Return (x, y) of the center of cell containing provided text 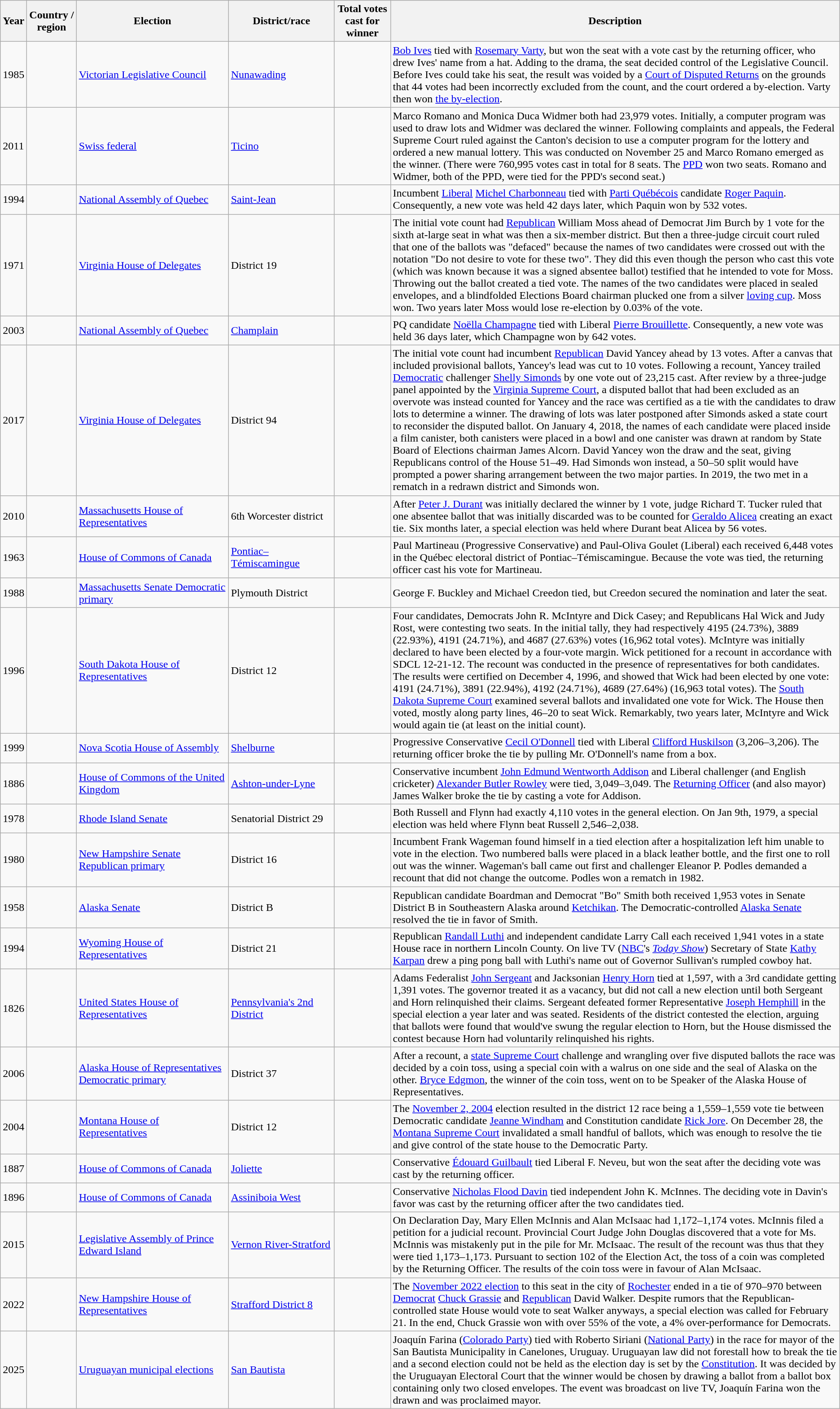
1958 (13, 907)
1886 (13, 783)
Country /region (52, 21)
District 94 (281, 420)
Alaska Senate (153, 907)
San Bautista (281, 1370)
Joliette (281, 1168)
1996 (13, 670)
District 16 (281, 860)
Uruguayan municipal elections (153, 1370)
South Dakota House of Representatives (153, 670)
Year (13, 21)
Massachusetts Senate Democratic primary (153, 592)
United States House of Representatives (153, 1008)
1978 (13, 818)
District B (281, 907)
Strafford District 8 (281, 1304)
George F. Buckley and Michael Creedon tied, but Creedon secured the nomination and later the seat. (615, 592)
1988 (13, 592)
Assiniboia West (281, 1197)
Saint-Jean (281, 199)
Pontiac–Témiscamingue (281, 557)
1980 (13, 860)
2025 (13, 1370)
2010 (13, 516)
House of Commons of the United Kingdom (153, 783)
Shelburne (281, 748)
Victorian Legislative Council (153, 74)
1971 (13, 265)
Pennsylvania's 2nd District (281, 1008)
2003 (13, 330)
Election (153, 21)
1985 (13, 74)
Senatorial District 29 (281, 818)
Nunawading (281, 74)
District 37 (281, 1073)
2022 (13, 1304)
District 21 (281, 949)
1963 (13, 557)
Champlain (281, 330)
6th Worcester district (281, 516)
Wyoming House of Representatives (153, 949)
Alaska House of Representatives Democratic primary (153, 1073)
Vernon River-Stratford (281, 1245)
District 19 (281, 265)
Nova Scotia House of Assembly (153, 748)
Description (615, 21)
2015 (13, 1245)
2011 (13, 146)
New Hampshire House of Representatives (153, 1304)
District/race (281, 21)
Massachusetts House of Representatives (153, 516)
2006 (13, 1073)
Plymouth District (281, 592)
Montana House of Representatives (153, 1127)
1896 (13, 1197)
2004 (13, 1127)
Swiss federal (153, 146)
Total votescast for winner (363, 21)
1999 (13, 748)
New Hampshire Senate Republican primary (153, 860)
Conservative Édouard Guilbault tied Liberal F. Neveu, but won the seat after the deciding vote was cast by the returning officer. (615, 1168)
Legislative Assembly of Prince Edward Island (153, 1245)
2017 (13, 420)
Rhode Island Senate (153, 818)
Ticino (281, 146)
Ashton-under-Lyne (281, 783)
1826 (13, 1008)
1887 (13, 1168)
